Determine the (x, y) coordinate at the center of the cell enclosing the given text.  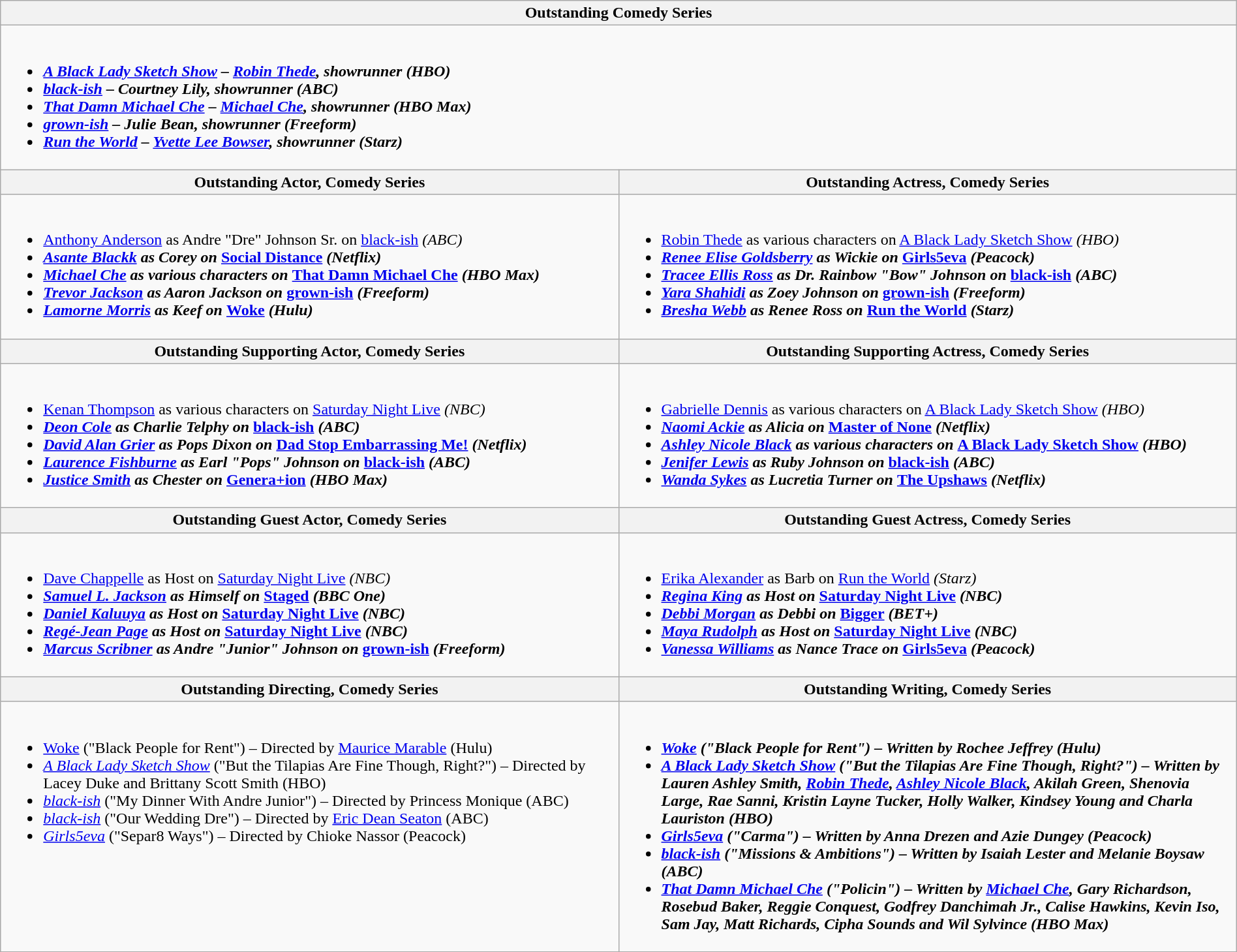
Outstanding Supporting Actor, Comedy Series (309, 351)
Outstanding Actor, Comedy Series (309, 182)
Outstanding Actress, Comedy Series (928, 182)
Outstanding Guest Actor, Comedy Series (309, 520)
Outstanding Supporting Actress, Comedy Series (928, 351)
Outstanding Writing, Comedy Series (928, 689)
Outstanding Directing, Comedy Series (309, 689)
Outstanding Comedy Series (618, 13)
Outstanding Guest Actress, Comedy Series (928, 520)
